Determine the (x, y) coordinate at the center of the cell enclosing the given text.  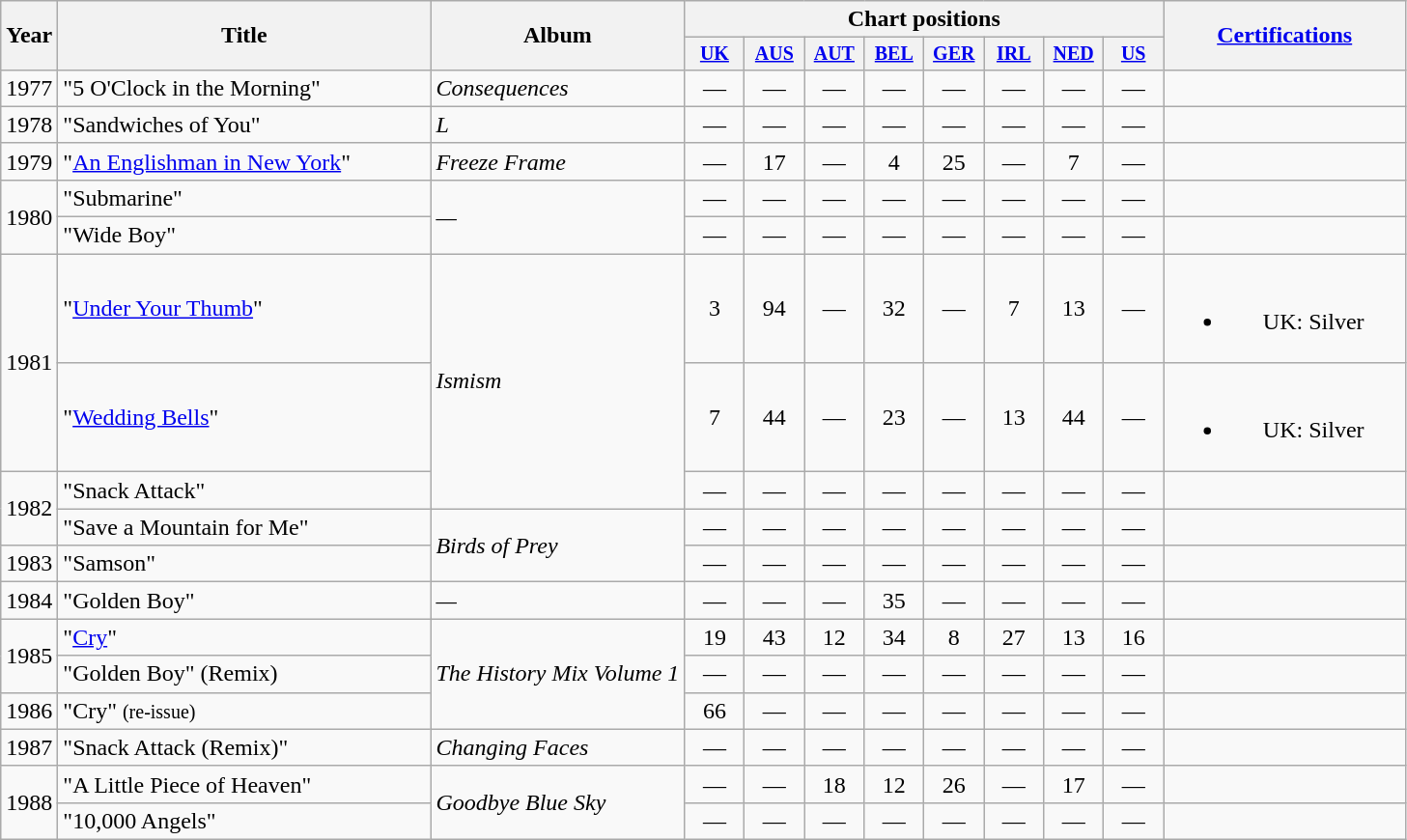
43 (774, 637)
35 (894, 601)
NED (1074, 54)
GER (954, 54)
"An Englishman in New York" (244, 161)
"Wedding Bells" (244, 417)
26 (954, 784)
"Cry" (244, 637)
BEL (894, 54)
Ismism (558, 381)
"Golden Boy" (Remix) (244, 674)
"Cry" (re-issue) (244, 711)
27 (1014, 637)
4 (894, 161)
25 (954, 161)
18 (834, 784)
"Snack Attack" (244, 490)
8 (954, 637)
"Samson" (244, 564)
IRL (1014, 54)
1987 (29, 747)
1988 (29, 802)
1978 (29, 125)
"Golden Boy" (244, 601)
34 (894, 637)
94 (774, 309)
Chart positions (924, 19)
1982 (29, 509)
AUT (834, 54)
"Submarine" (244, 198)
The History Mix Volume 1 (558, 674)
32 (894, 309)
16 (1134, 637)
"A Little Piece of Heaven" (244, 784)
3 (715, 309)
1983 (29, 564)
1979 (29, 161)
"Snack Attack (Remix)" (244, 747)
US (1134, 54)
AUS (774, 54)
"Sandwiches of You" (244, 125)
Consequences (558, 88)
"Under Your Thumb" (244, 309)
Album (558, 36)
1981 (29, 363)
23 (894, 417)
1986 (29, 711)
19 (715, 637)
Title (244, 36)
"5 O'Clock in the Morning" (244, 88)
Changing Faces (558, 747)
L (558, 125)
"10,000 Angels" (244, 821)
Year (29, 36)
1984 (29, 601)
UK (715, 54)
"Save a Mountain for Me" (244, 527)
Goodbye Blue Sky (558, 802)
Certifications (1284, 36)
1980 (29, 216)
Birds of Prey (558, 546)
1985 (29, 656)
"Wide Boy" (244, 236)
66 (715, 711)
Freeze Frame (558, 161)
1977 (29, 88)
